Determine the (X, Y) coordinate at the center of the cell enclosing the given text.  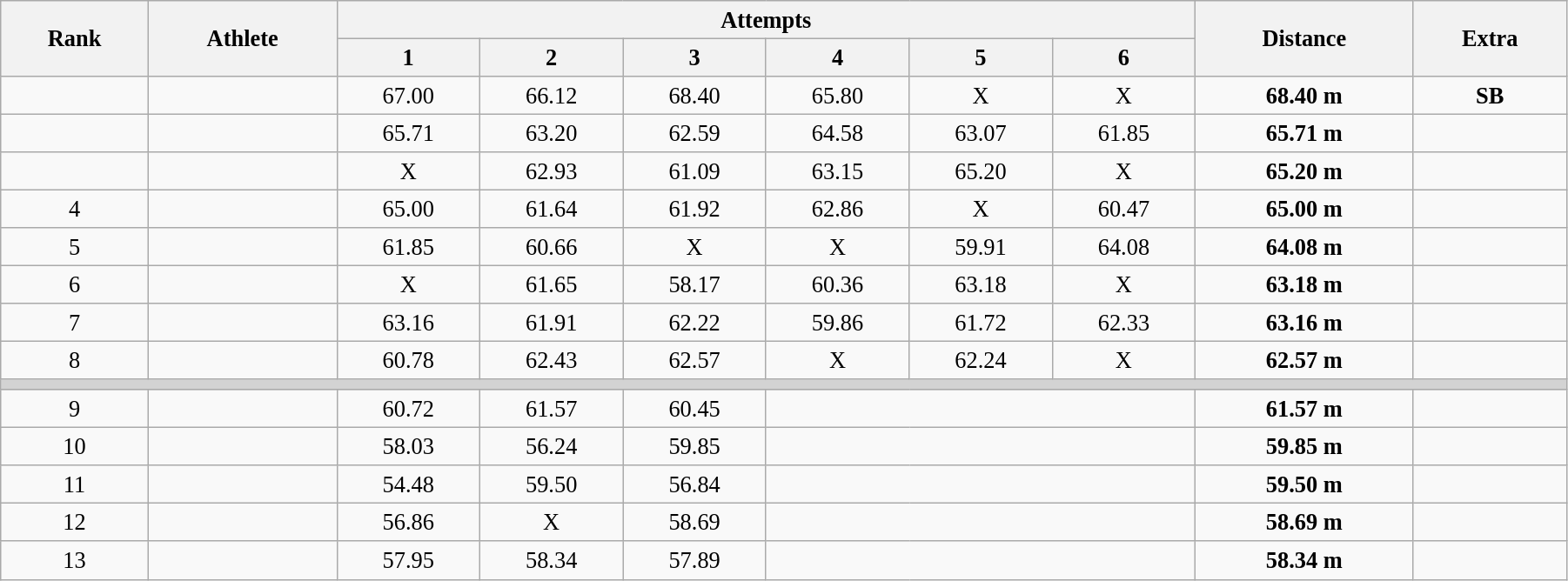
68.40 m (1304, 95)
60.78 (408, 360)
63.18 (981, 284)
Extra (1490, 38)
13 (75, 560)
Rank (75, 38)
65.00 m (1304, 209)
60.47 (1123, 209)
57.95 (408, 560)
12 (75, 522)
60.72 (408, 409)
59.50 (551, 484)
62.86 (837, 209)
62.57 m (1304, 360)
68.40 (694, 95)
58.69 (694, 522)
65.00 (408, 209)
9 (75, 409)
62.43 (551, 360)
58.34 m (1304, 560)
63.16 m (1304, 323)
10 (75, 446)
65.20 m (1304, 171)
61.72 (981, 323)
66.12 (551, 95)
59.86 (837, 323)
59.85 m (1304, 446)
61.09 (694, 171)
63.15 (837, 171)
Athlete (242, 38)
54.48 (408, 484)
56.24 (551, 446)
61.92 (694, 209)
65.80 (837, 95)
62.24 (981, 360)
64.58 (837, 133)
58.17 (694, 284)
62.33 (1123, 323)
62.59 (694, 133)
58.69 m (1304, 522)
1 (408, 57)
7 (75, 323)
64.08 m (1304, 247)
Attempts (766, 19)
63.18 m (1304, 284)
56.86 (408, 522)
64.08 (1123, 247)
63.20 (551, 133)
63.16 (408, 323)
58.34 (551, 560)
62.57 (694, 360)
2 (551, 57)
61.64 (551, 209)
58.03 (408, 446)
61.65 (551, 284)
61.57 m (1304, 409)
60.36 (837, 284)
62.22 (694, 323)
SB (1490, 95)
3 (694, 57)
63.07 (981, 133)
61.57 (551, 409)
65.20 (981, 171)
59.50 m (1304, 484)
65.71 m (1304, 133)
61.91 (551, 323)
67.00 (408, 95)
8 (75, 360)
59.91 (981, 247)
60.45 (694, 409)
62.93 (551, 171)
65.71 (408, 133)
Distance (1304, 38)
60.66 (551, 247)
57.89 (694, 560)
56.84 (694, 484)
59.85 (694, 446)
11 (75, 484)
